Find where the given text appears and provide that cell's center as (x, y) coordinate. 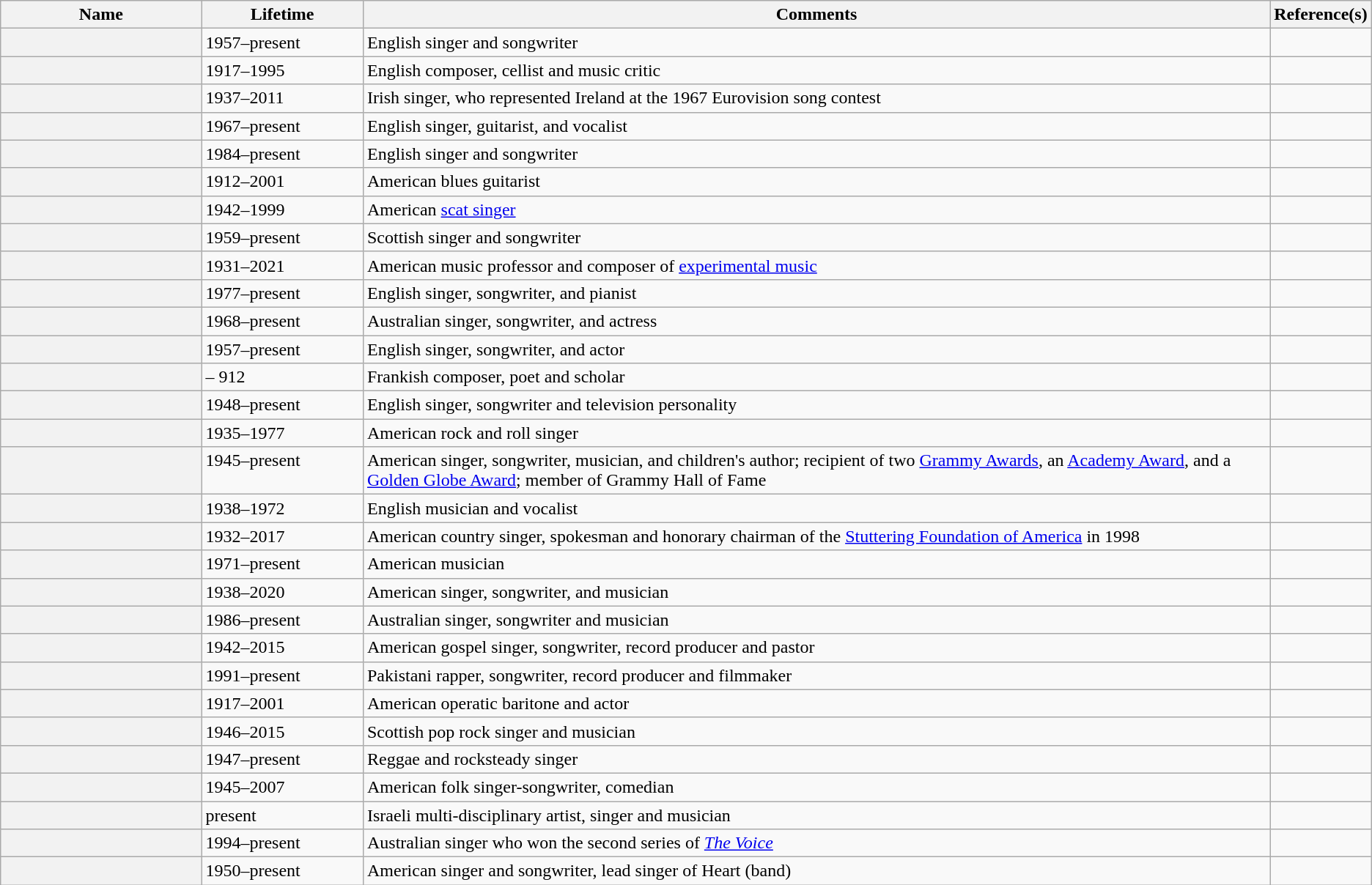
Comments (816, 15)
American blues guitarist (816, 182)
1945–present (283, 470)
present (283, 815)
1984–present (283, 154)
Frankish composer, poet and scholar (816, 377)
1932–2017 (283, 536)
American operatic baritone and actor (816, 703)
American musician (816, 564)
American folk singer-songwriter, comedian (816, 787)
American gospel singer, songwriter, record producer and pastor (816, 648)
English singer, guitarist, and vocalist (816, 126)
1948–present (283, 405)
Lifetime (283, 15)
Reggae and rocksteady singer (816, 759)
1942–1999 (283, 210)
1917–1995 (283, 70)
Pakistani rapper, songwriter, record producer and filmmaker (816, 675)
Scottish pop rock singer and musician (816, 731)
1971–present (283, 564)
English composer, cellist and music critic (816, 70)
1917–2001 (283, 703)
American singer, songwriter, and musician (816, 592)
1937–2011 (283, 98)
Scottish singer and songwriter (816, 237)
1950–present (283, 871)
American country singer, spokesman and honorary chairman of the Stuttering Foundation of America in 1998 (816, 536)
1938–1972 (283, 508)
English singer, songwriter and television personality (816, 405)
1991–present (283, 675)
Australian singer, songwriter and musician (816, 620)
1945–2007 (283, 787)
Reference(s) (1321, 15)
American rock and roll singer (816, 433)
1986–present (283, 620)
English musician and vocalist (816, 508)
American music professor and composer of experimental music (816, 265)
American scat singer (816, 210)
Australian singer who won the second series of The Voice (816, 843)
English singer, songwriter, and pianist (816, 293)
English singer, songwriter, and actor (816, 349)
1938–2020 (283, 592)
1994–present (283, 843)
1942–2015 (283, 648)
1968–present (283, 321)
Israeli multi-disciplinary artist, singer and musician (816, 815)
– 912 (283, 377)
Name (101, 15)
Irish singer, who represented Ireland at the 1967 Eurovision song contest (816, 98)
1977–present (283, 293)
1931–2021 (283, 265)
1912–2001 (283, 182)
1946–2015 (283, 731)
American singer and songwriter, lead singer of Heart (band) (816, 871)
1947–present (283, 759)
1967–present (283, 126)
Australian singer, songwriter, and actress (816, 321)
1959–present (283, 237)
1935–1977 (283, 433)
